Pinpoint the cell where the given text exists, returning its [x, y] midpoint coordinate. 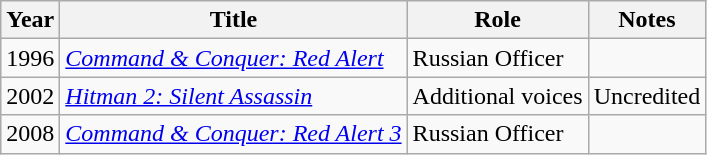
Command & Conquer: Red Alert 3 [234, 134]
1996 [30, 58]
2002 [30, 96]
Role [498, 20]
Notes [647, 20]
Year [30, 20]
Uncredited [647, 96]
Hitman 2: Silent Assassin [234, 96]
Additional voices [498, 96]
2008 [30, 134]
Title [234, 20]
Command & Conquer: Red Alert [234, 58]
